Locate the cell with the specified text and output its (X, Y) center coordinate. 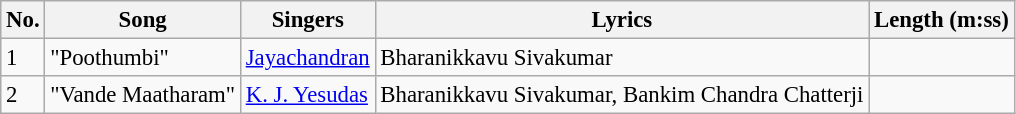
Jayachandran (308, 58)
Lyrics (622, 20)
"Vande Maatharam" (143, 95)
1 (23, 58)
K. J. Yesudas (308, 95)
Bharanikkavu Sivakumar (622, 58)
"Poothumbi" (143, 58)
No. (23, 20)
Singers (308, 20)
2 (23, 95)
Song (143, 20)
Bharanikkavu Sivakumar, Bankim Chandra Chatterji (622, 95)
Length (m:ss) (942, 20)
